Capture the cell that displays the provided text and extract its [X, Y] central coordinate. 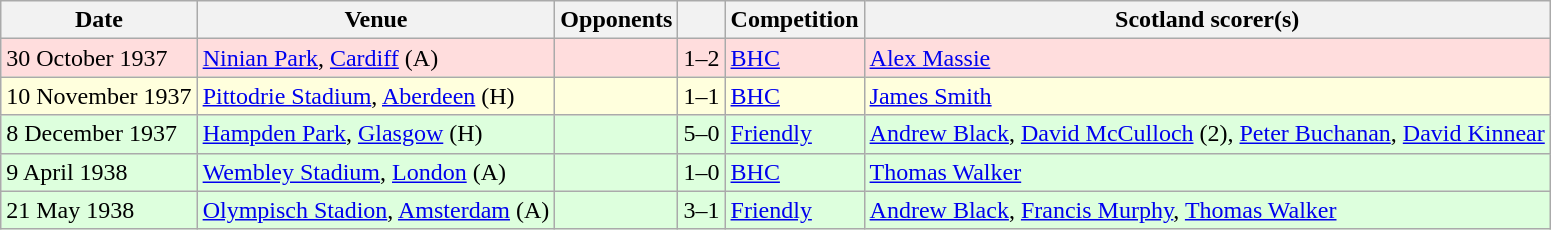
9 April 1938 [99, 172]
James Smith [1207, 96]
Ninian Park, Cardiff (A) [376, 58]
Alex Massie [1207, 58]
Competition [794, 20]
10 November 1937 [99, 96]
Scotland scorer(s) [1207, 20]
Andrew Black, Francis Murphy, Thomas Walker [1207, 210]
21 May 1938 [99, 210]
Andrew Black, David McCulloch (2), Peter Buchanan, David Kinnear [1207, 134]
Pittodrie Stadium, Aberdeen (H) [376, 96]
1–0 [702, 172]
5–0 [702, 134]
30 October 1937 [99, 58]
Thomas Walker [1207, 172]
Opponents [616, 20]
Wembley Stadium, London (A) [376, 172]
1–1 [702, 96]
Hampden Park, Glasgow (H) [376, 134]
8 December 1937 [99, 134]
Date [99, 20]
1–2 [702, 58]
Venue [376, 20]
Olympisch Stadion, Amsterdam (A) [376, 210]
3–1 [702, 210]
